Return the [x, y] coordinate for the center point of the cell that contains the specified text.  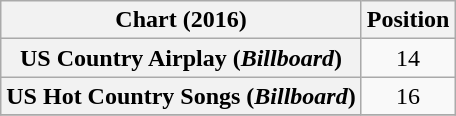
16 [408, 96]
US Country Airplay (Billboard) [181, 58]
Position [408, 20]
Chart (2016) [181, 20]
14 [408, 58]
US Hot Country Songs (Billboard) [181, 96]
